Return the (X, Y) coordinate for the center point of the cell that contains the specified text.  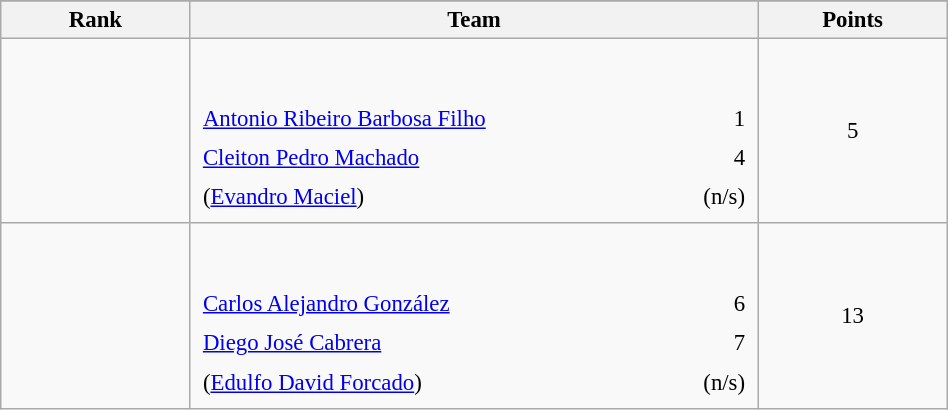
Antonio Ribeiro Barbosa Filho 1 Cleiton Pedro Machado 4 (Evandro Maciel) (n/s) (474, 132)
Points (852, 20)
(Edulfo David Forcado) (426, 382)
Rank (96, 20)
(Evandro Maciel) (432, 197)
7 (704, 343)
Antonio Ribeiro Barbosa Filho (432, 119)
1 (708, 119)
Diego José Cabrera (426, 343)
Carlos Alejandro González (426, 304)
Carlos Alejandro González 6 Diego José Cabrera 7 (Edulfo David Forcado) (n/s) (474, 316)
4 (708, 158)
Cleiton Pedro Machado (432, 158)
5 (852, 132)
6 (704, 304)
Team (474, 20)
13 (852, 316)
